Scan for the cell matching the given text and deliver its (x, y) coordinate at center. 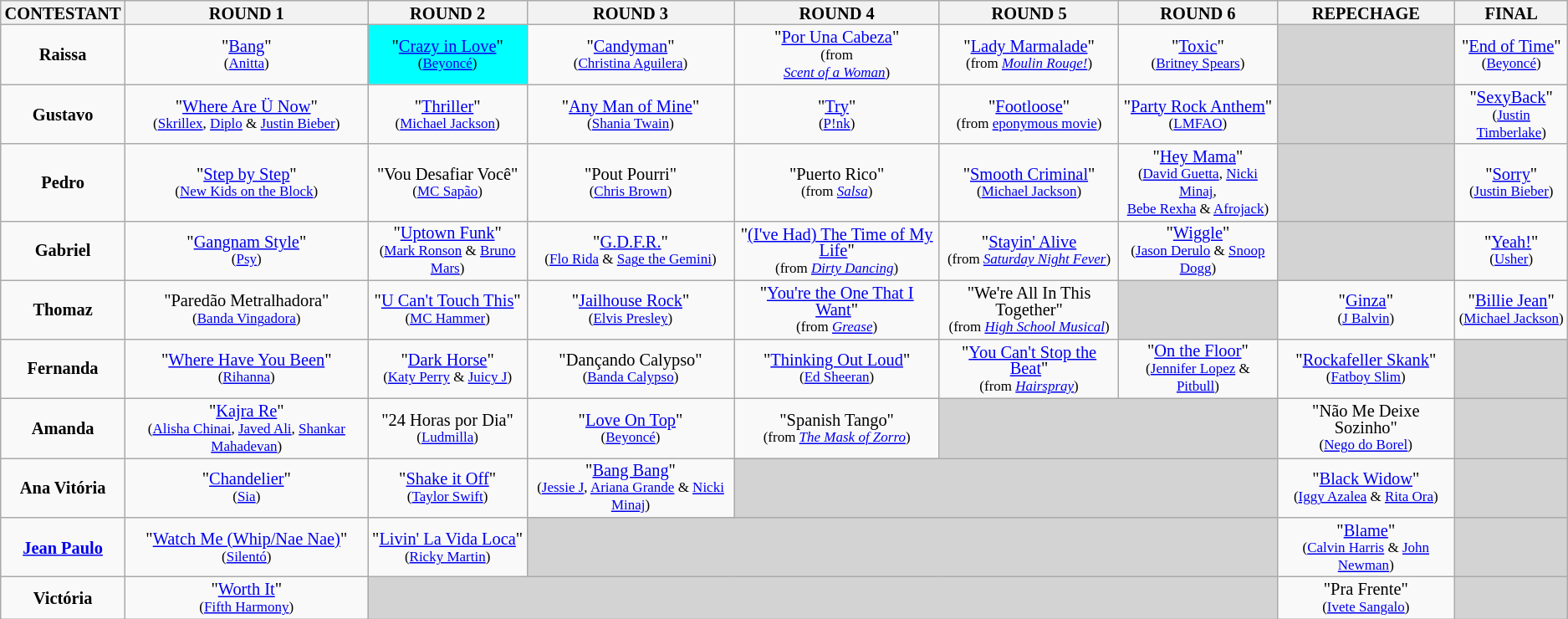
"Wiggle" (Jason Derulo & Snoop Dogg) (1198, 251)
ROUND 4 (836, 12)
"Party Rock Anthem"(LMFAO) (1198, 114)
"Não Me Deixe Sozinho" (Nego do Borel) (1366, 428)
"Uptown Funk" (Mark Ronson & Bruno Mars) (447, 251)
Gustavo (64, 114)
"Rockafeller Skank" (Fatboy Slim) (1366, 368)
"SexyBack" (Justin Timberlake) (1512, 114)
"Billie Jean" (Michael Jackson) (1512, 309)
"Lady Marmalade" (from Moulin Rouge!) (1029, 55)
Amanda (64, 428)
"Step by Step" (New Kids on the Block) (246, 182)
FINAL (1512, 12)
ROUND 3 (631, 12)
"Where Are Ü Now" (Skrillex, Diplo & Justin Bieber) (246, 114)
"Livin' La Vida Loca" (Ricky Martin) (447, 547)
"Por Una Cabeza" (from Scent of a Woman) (836, 55)
"Shake it Off" (Taylor Swift) (447, 487)
Pedro (64, 182)
ROUND 2 (447, 12)
ROUND 6 (1198, 12)
"Bang" (Anitta) (246, 55)
"End of Time" (Beyoncé) (1512, 55)
"Thriller" (Michael Jackson) (447, 114)
"Gangnam Style" (Psy) (246, 251)
"G.D.F.R." (Flo Rida & Sage the Gemini) (631, 251)
"Black Widow" (Iggy Azalea & Rita Ora) (1366, 487)
"You're the One That I Want" (from Grease) (836, 309)
"We're All In This Together" (from High School Musical) (1029, 309)
"Blame" (Calvin Harris & John Newman) (1366, 547)
"U Can't Touch This" (MC Hammer) (447, 309)
Ana Vitória (64, 487)
"Pout Pourri" (Chris Brown) (631, 182)
"Thinking Out Loud" (Ed Sheeran) (836, 368)
"Paredão Metralhadora" (Banda Vingadora) (246, 309)
"Bang Bang" (Jessie J, Ariana Grande & Nicki Minaj) (631, 487)
"Puerto Rico" (from Salsa) (836, 182)
ROUND 1 (246, 12)
CONTESTANT (64, 12)
"Crazy in Love" (Beyoncé) (447, 55)
"Jailhouse Rock" (Elvis Presley) (631, 309)
REPECHAGE (1366, 12)
Raissa (64, 55)
Thomaz (64, 309)
Victória (64, 597)
"On the Floor" (Jennifer Lopez & Pitbull) (1198, 368)
"Spanish Tango" (from The Mask of Zorro) (836, 428)
"Pra Frente" (Ivete Sangalo) (1366, 597)
ROUND 5 (1029, 12)
"Dark Horse" (Katy Perry & Juicy J) (447, 368)
"Toxic" (Britney Spears) (1198, 55)
"Chandelier" (Sia) (246, 487)
"Worth It" (Fifth Harmony) (246, 597)
"Vou Desafiar Você" (MC Sapão) (447, 182)
"Where Have You Been" (Rihanna) (246, 368)
"Ginza" (J Balvin) (1366, 309)
"(I've Had) The Time of My Life" (from Dirty Dancing) (836, 251)
"You Can't Stop the Beat" (from Hairspray) (1029, 368)
"Hey Mama" (David Guetta, Nicki Minaj,Bebe Rexha & Afrojack) (1198, 182)
"Yeah!" (Usher) (1512, 251)
"Sorry" (Justin Bieber) (1512, 182)
"Dançando Calypso" (Banda Calypso) (631, 368)
Gabriel (64, 251)
"Try" (P!nk) (836, 114)
"24 Horas por Dia" (Ludmilla) (447, 428)
Fernanda (64, 368)
Jean Paulo (64, 547)
"Love On Top" (Beyoncé) (631, 428)
"Kajra Re" (Alisha Chinai, Javed Ali, Shankar Mahadevan) (246, 428)
"Watch Me (Whip/Nae Nae)" (Silentó) (246, 547)
"Candyman" (Christina Aguilera) (631, 55)
"Any Man of Mine" (Shania Twain) (631, 114)
"Stayin' Alive (from Saturday Night Fever) (1029, 251)
"Smooth Criminal" (Michael Jackson) (1029, 182)
"Footloose" (from eponymous movie) (1029, 114)
